Output the (X, Y) coordinate of the center of the cell containing the given text.  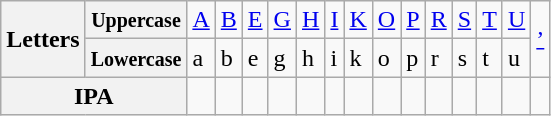
Uppercase (136, 20)
Lowercase (136, 58)
I (334, 20)
t (490, 58)
a (201, 58)
p (413, 58)
B (228, 20)
Letters (43, 39)
O (386, 20)
’ (540, 39)
e (255, 58)
k (358, 58)
S (464, 20)
h (310, 58)
P (413, 20)
K (358, 20)
U (516, 20)
r (438, 58)
A (201, 20)
g (282, 58)
G (282, 20)
o (386, 58)
i (334, 58)
R (438, 20)
b (228, 58)
E (255, 20)
IPA (94, 96)
T (490, 20)
H (310, 20)
u (516, 58)
s (464, 58)
